From the cell containing the given text, extract its center point as (X, Y) coordinate. 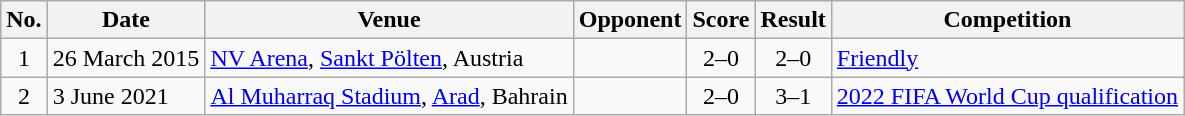
2 (24, 96)
26 March 2015 (126, 58)
2022 FIFA World Cup qualification (1007, 96)
3 June 2021 (126, 96)
Opponent (630, 20)
Venue (389, 20)
No. (24, 20)
Result (793, 20)
NV Arena, Sankt Pölten, Austria (389, 58)
Competition (1007, 20)
1 (24, 58)
Date (126, 20)
Friendly (1007, 58)
3–1 (793, 96)
Score (721, 20)
Al Muharraq Stadium, Arad, Bahrain (389, 96)
